Return the [X, Y] coordinate for the center point of the cell that contains the specified text.  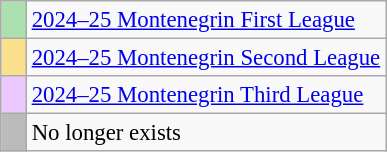
2024–25 Montenegrin Second League [206, 58]
2024–25 Montenegrin Third League [206, 95]
2024–25 Montenegrin First League [206, 20]
No longer exists [206, 133]
